Capture the cell that displays the provided text and extract its [X, Y] central coordinate. 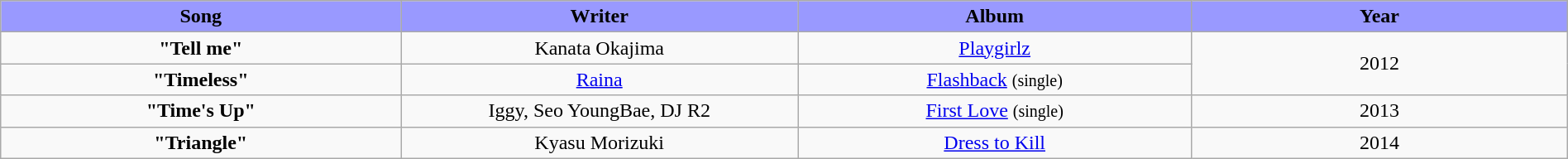
Kyasu Morizuki [600, 142]
Writer [600, 17]
2014 [1379, 142]
Year [1379, 17]
"Tell me" [201, 48]
Iggy, Seo YoungBae, DJ R2 [600, 111]
2013 [1379, 111]
Raina [600, 79]
"Timeless" [201, 79]
First Love (single) [995, 111]
2012 [1379, 64]
"Time's Up" [201, 111]
Dress to Kill [995, 142]
"Triangle" [201, 142]
Flashback (single) [995, 79]
Playgirlz [995, 48]
Kanata Okajima [600, 48]
Song [201, 17]
Album [995, 17]
